Search for the cell housing the specified text and yield its (X, Y) center coordinate. 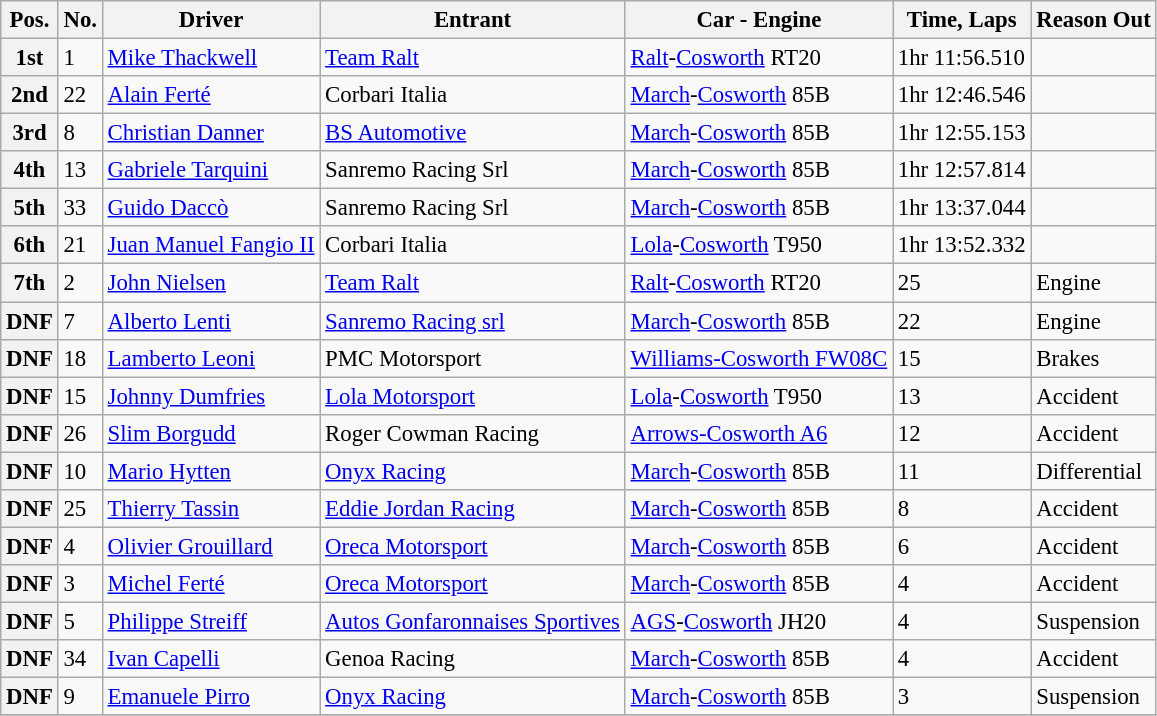
1hr 12:46.546 (961, 95)
Entrant (472, 20)
18 (80, 358)
12 (961, 433)
1 (80, 58)
Gabriele Tarquini (211, 170)
10 (80, 471)
Williams-Cosworth FW08C (758, 358)
26 (80, 433)
Philippe Streiff (211, 621)
Driver (211, 20)
6 (961, 546)
BS Automotive (472, 133)
1hr 12:55.153 (961, 133)
Eddie Jordan Racing (472, 509)
Guido Daccò (211, 208)
33 (80, 208)
21 (80, 245)
4th (30, 170)
3rd (30, 133)
PMC Motorsport (472, 358)
2nd (30, 95)
Lamberto Leoni (211, 358)
7 (80, 321)
9 (80, 697)
Reason Out (1094, 20)
6th (30, 245)
AGS-Cosworth JH20 (758, 621)
No. (80, 20)
Mario Hytten (211, 471)
5th (30, 208)
Slim Borgudd (211, 433)
John Nielsen (211, 283)
1hr 11:56.510 (961, 58)
11 (961, 471)
Emanuele Pirro (211, 697)
Pos. (30, 20)
Christian Danner (211, 133)
1hr 13:52.332 (961, 245)
Olivier Grouillard (211, 546)
1hr 13:37.044 (961, 208)
34 (80, 659)
Time, Laps (961, 20)
Differential (1094, 471)
Alberto Lenti (211, 321)
5 (80, 621)
Michel Ferté (211, 584)
Johnny Dumfries (211, 396)
Thierry Tassin (211, 509)
Mike Thackwell (211, 58)
Lola Motorsport (472, 396)
2 (80, 283)
Arrows-Cosworth A6 (758, 433)
Genoa Racing (472, 659)
7th (30, 283)
Ivan Capelli (211, 659)
1hr 12:57.814 (961, 170)
Car - Engine (758, 20)
Brakes (1094, 358)
Juan Manuel Fangio II (211, 245)
Autos Gonfaronnaises Sportives (472, 621)
1st (30, 58)
Alain Ferté (211, 95)
Sanremo Racing srl (472, 321)
Roger Cowman Racing (472, 433)
